For the text-containing cell, return its midpoint in (x, y) coordinate format. 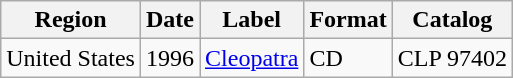
Cleopatra (252, 58)
CLP 97402 (452, 58)
Label (252, 20)
United States (71, 58)
Catalog (452, 20)
Date (170, 20)
CD (348, 58)
1996 (170, 58)
Format (348, 20)
Region (71, 20)
